Pinpoint the cell where the given text exists, returning its [x, y] midpoint coordinate. 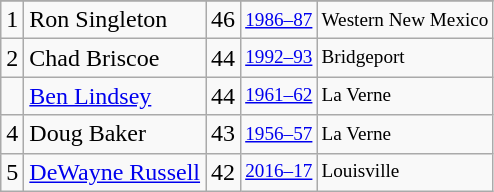
43 [224, 134]
Bridgeport [405, 58]
46 [224, 20]
Ben Lindsey [115, 96]
1 [12, 20]
42 [224, 172]
Chad Briscoe [115, 58]
2016–17 [279, 172]
Doug Baker [115, 134]
Louisville [405, 172]
1992–93 [279, 58]
Western New Mexico [405, 20]
1986–87 [279, 20]
1956–57 [279, 134]
2 [12, 58]
Ron Singleton [115, 20]
DeWayne Russell [115, 172]
5 [12, 172]
4 [12, 134]
1961–62 [279, 96]
